Identify which cell holds the provided text, then report its [x, y] central coordinate. 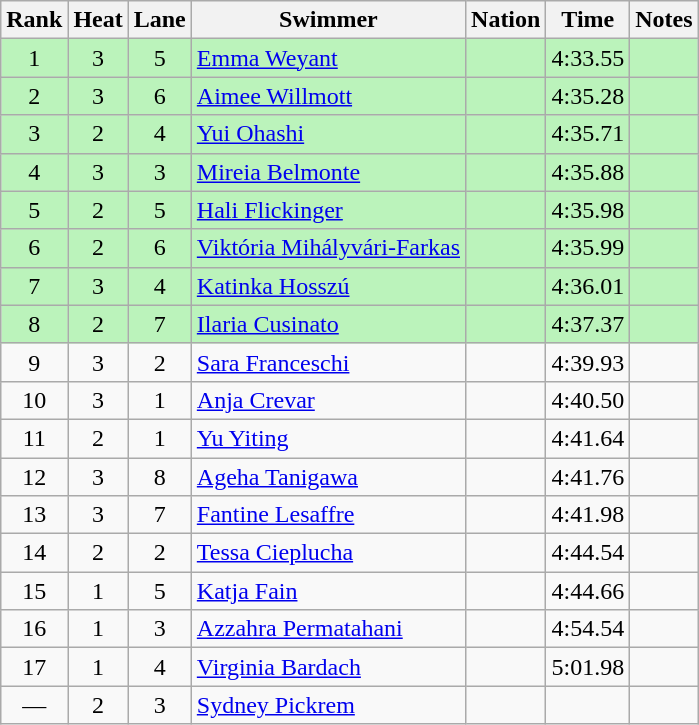
9 [34, 362]
Time [588, 20]
4:37.37 [588, 324]
4:33.55 [588, 58]
4:40.50 [588, 400]
4:41.98 [588, 515]
4:44.54 [588, 553]
Emma Weyant [328, 58]
12 [34, 477]
4:35.88 [588, 172]
Katinka Hosszú [328, 286]
Mireia Belmonte [328, 172]
4:39.93 [588, 362]
— [34, 705]
14 [34, 553]
Katja Fain [328, 591]
Azzahra Permatahani [328, 629]
Sydney Pickrem [328, 705]
4:35.98 [588, 210]
Nation [506, 20]
4:41.64 [588, 438]
15 [34, 591]
Lane [160, 20]
4:35.71 [588, 134]
16 [34, 629]
Ilaria Cusinato [328, 324]
Heat [98, 20]
4:36.01 [588, 286]
Notes [664, 20]
5:01.98 [588, 667]
4:41.76 [588, 477]
Fantine Lesaffre [328, 515]
4:54.54 [588, 629]
4:44.66 [588, 591]
13 [34, 515]
Rank [34, 20]
Swimmer [328, 20]
Yui Ohashi [328, 134]
10 [34, 400]
4:35.99 [588, 248]
4:35.28 [588, 96]
Anja Crevar [328, 400]
17 [34, 667]
11 [34, 438]
Ageha Tanigawa [328, 477]
Tessa Cieplucha [328, 553]
Sara Franceschi [328, 362]
Virginia Bardach [328, 667]
Viktória Mihályvári-Farkas [328, 248]
Yu Yiting [328, 438]
Hali Flickinger [328, 210]
Aimee Willmott [328, 96]
